Detect which cell encompasses the target text, then output its (X, Y) center coordinate. 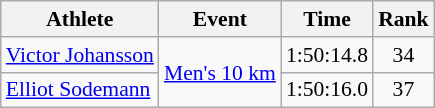
Elliot Sodemann (80, 90)
1:50:14.8 (327, 55)
34 (404, 55)
Athlete (80, 19)
Men's 10 km (220, 72)
37 (404, 90)
Event (220, 19)
Rank (404, 19)
Victor Johansson (80, 55)
Time (327, 19)
1:50:16.0 (327, 90)
